Provide the (x, y) coordinate of the cell's center where the given text is located.  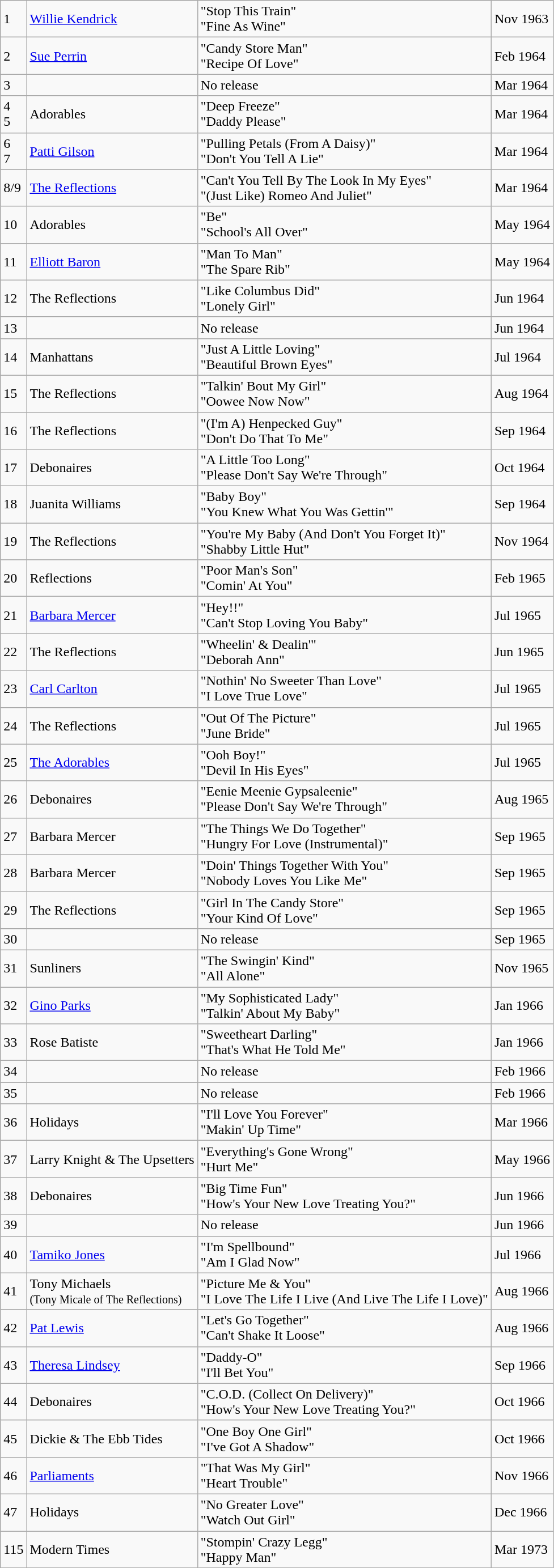
Jul 1966 (522, 1255)
Jun 1965 (522, 652)
24 (14, 725)
Nov 1963 (522, 19)
19 (14, 542)
38 (14, 1196)
44 (14, 1402)
23 (14, 689)
10 (14, 224)
29 (14, 910)
"The Things We Do Together""Hungry For Love (Instrumental)" (344, 836)
8/9 (14, 188)
35 (14, 1093)
Nov 1966 (522, 1476)
"The Swingin' Kind""All Alone" (344, 968)
"Stompin' Crazy Legg""Happy Man" (344, 1549)
33 (14, 1043)
Oct 1964 (522, 468)
"Girl In The Candy Store""Your Kind Of Love" (344, 910)
Dec 1966 (522, 1512)
"Daddy-O""I'll Bet You" (344, 1365)
"Eenie Meenie Gypsaleenie""Please Don't Say We're Through" (344, 799)
"C.O.D. (Collect On Delivery)""How's Your New Love Treating You?" (344, 1402)
46 (14, 1476)
Rose Batiste (112, 1043)
15 (14, 393)
18 (14, 504)
2 (14, 56)
"Be""School's All Over" (344, 224)
Feb 1965 (522, 578)
Theresa Lindsey (112, 1365)
Jul 1964 (522, 357)
16 (14, 431)
47 (14, 1512)
Larry Knight & The Upsetters (112, 1159)
"Like Columbus Did""Lonely Girl" (344, 298)
28 (14, 873)
Parliaments (112, 1476)
Tony Michaels(Tony Micale of The Reflections) (112, 1291)
Manhattans (112, 357)
"Picture Me & You""I Love The Life I Live (And Live The Life I Love)" (344, 1291)
May 1966 (522, 1159)
14 (14, 357)
Patti Gilson (112, 151)
30 (14, 939)
"No Greater Love""Watch Out Girl" (344, 1512)
1 (14, 19)
21 (14, 615)
39 (14, 1225)
Willie Kendrick (112, 19)
20 (14, 578)
3 (14, 85)
Dickie & The Ebb Tides (112, 1438)
41 (14, 1291)
36 (14, 1122)
"Nothin' No Sweeter Than Love""I Love True Love" (344, 689)
27 (14, 836)
Modern Times (112, 1549)
25 (14, 763)
Sep 1966 (522, 1365)
22 (14, 652)
40 (14, 1255)
"That Was My Girl""Heart Trouble" (344, 1476)
Juanita Williams (112, 504)
67 (14, 151)
"You're My Baby (And Don't You Forget It)""Shabby Little Hut" (344, 542)
"Pulling Petals (From A Daisy)""Don't You Tell A Lie" (344, 151)
115 (14, 1549)
Aug 1965 (522, 799)
"Hey!!""Can't Stop Loving You Baby" (344, 615)
31 (14, 968)
The Adorables (112, 763)
"Baby Boy""You Knew What You Was Gettin'" (344, 504)
"Man To Man""The Spare Rib" (344, 262)
Sunliners (112, 968)
Pat Lewis (112, 1328)
Feb 1964 (522, 56)
"I'm Spellbound""Am I Glad Now" (344, 1255)
17 (14, 468)
Reflections (112, 578)
11 (14, 262)
Aug 1964 (522, 393)
"Big Time Fun""How's Your New Love Treating You?" (344, 1196)
Elliott Baron (112, 262)
26 (14, 799)
"Let's Go Together""Can't Shake It Loose" (344, 1328)
"Talkin' Bout My Girl""Oowee Now Now" (344, 393)
"Stop This Train""Fine As Wine" (344, 19)
"Wheelin' & Dealin'""Deborah Ann" (344, 652)
"Just A Little Loving""Beautiful Brown Eyes" (344, 357)
43 (14, 1365)
"Ooh Boy!""Devil In His Eyes" (344, 763)
Sue Perrin (112, 56)
"My Sophisticated Lady""Talkin' About My Baby" (344, 1005)
12 (14, 298)
"Candy Store Man""Recipe Of Love" (344, 56)
"One Boy One Girl""I've Got A Shadow" (344, 1438)
"Doin' Things Together With You""Nobody Loves You Like Me" (344, 873)
37 (14, 1159)
Mar 1966 (522, 1122)
"(I'm A) Henpecked Guy""Don't Do That To Me" (344, 431)
"Sweetheart Darling""That's What He Told Me" (344, 1043)
32 (14, 1005)
"Deep Freeze""Daddy Please" (344, 114)
Carl Carlton (112, 689)
Nov 1965 (522, 968)
"Poor Man's Son""Comin' At You" (344, 578)
13 (14, 328)
42 (14, 1328)
34 (14, 1072)
"Can't You Tell By The Look In My Eyes""(Just Like) Romeo And Juliet" (344, 188)
Mar 1973 (522, 1549)
Tamiko Jones (112, 1255)
"Everything's Gone Wrong""Hurt Me" (344, 1159)
"Out Of The Picture""June Bride" (344, 725)
Nov 1964 (522, 542)
"A Little Too Long""Please Don't Say We're Through" (344, 468)
Gino Parks (112, 1005)
"I'll Love You Forever""Makin' Up Time" (344, 1122)
